Pinpoint the cell where the given text exists, returning its (x, y) midpoint coordinate. 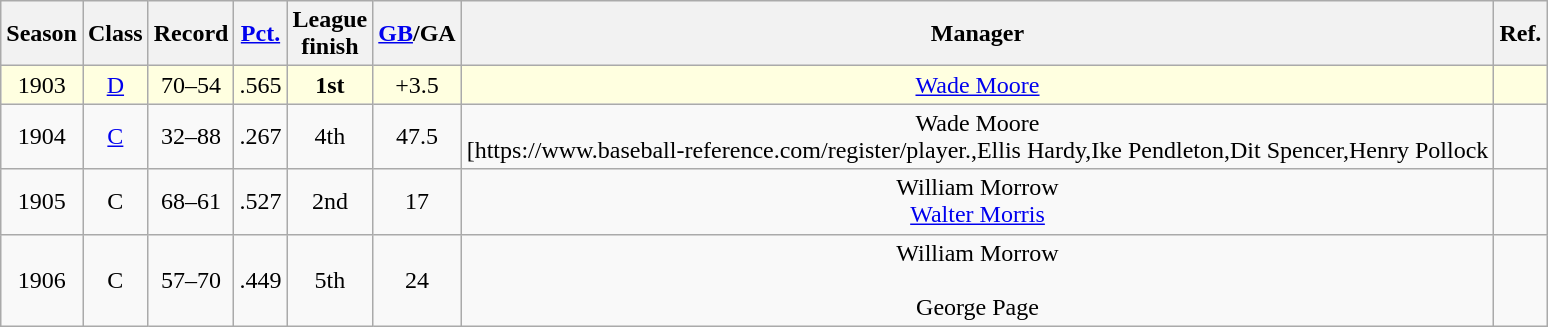
5th (330, 280)
William MorrowWalter Morris (978, 202)
17 (417, 202)
Class (115, 34)
1905 (42, 202)
William MorrowGeorge Page (978, 280)
1906 (42, 280)
+3.5 (417, 85)
47.5 (417, 136)
24 (417, 280)
70–54 (191, 85)
32–88 (191, 136)
4th (330, 136)
57–70 (191, 280)
Season (42, 34)
Leaguefinish (330, 34)
Wade Moore[https://www.baseball-reference.com/register/player.,Ellis Hardy,Ike Pendleton,Dit Spencer,Henry Pollock (978, 136)
Manager (978, 34)
GB/GA (417, 34)
D (115, 85)
Pct. (260, 34)
2nd (330, 202)
.449 (260, 280)
1st (330, 85)
Ref. (1520, 34)
1903 (42, 85)
1904 (42, 136)
68–61 (191, 202)
Record (191, 34)
Wade Moore (978, 85)
.527 (260, 202)
.565 (260, 85)
.267 (260, 136)
